Extract the [X, Y] coordinate from the center of the cell holding the provided text.  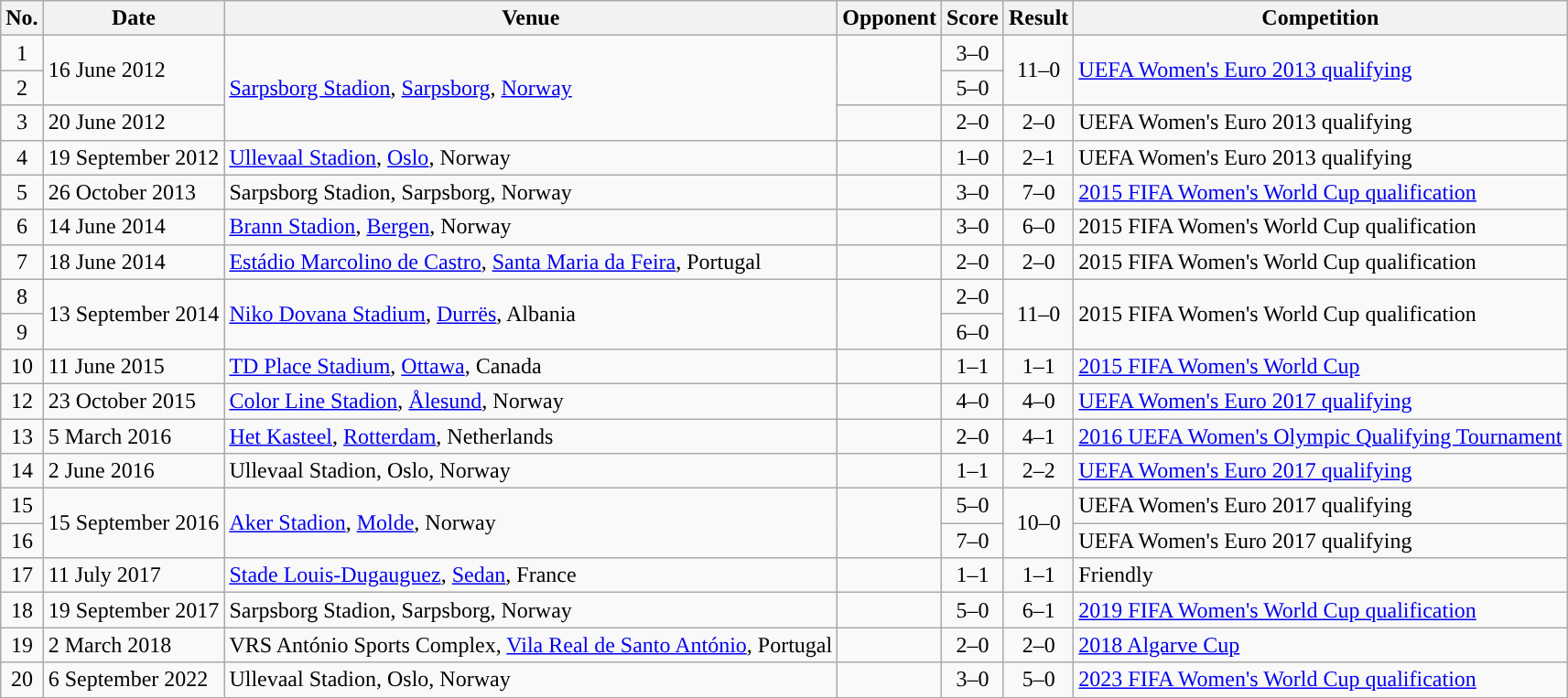
Opponent [890, 18]
2–2 [1038, 471]
2015 FIFA Women's World Cup [1320, 366]
16 June 2012 [134, 70]
Friendly [1320, 575]
2018 Algarve Cup [1320, 645]
2023 FIFA Women's World Cup qualification [1320, 680]
23 October 2015 [134, 401]
16 [22, 541]
Stade Louis-Dugauguez, Sedan, France [531, 575]
8 [22, 296]
1–0 [972, 157]
5 March 2016 [134, 436]
6 [22, 227]
Estádio Marcolino de Castro, Santa Maria da Feira, Portugal [531, 262]
9 [22, 331]
4–1 [1038, 436]
2 June 2016 [134, 471]
Result [1038, 18]
Aker Stadion, Molde, Norway [531, 523]
5 [22, 192]
Het Kasteel, Rotterdam, Netherlands [531, 436]
Color Line Stadion, Ålesund, Norway [531, 401]
15 [22, 506]
Niko Dovana Stadium, Durrës, Albania [531, 314]
2 [22, 88]
2016 UEFA Women's Olympic Qualifying Tournament [1320, 436]
19 [22, 645]
13 [22, 436]
VRS António Sports Complex, Vila Real de Santo António, Portugal [531, 645]
19 September 2012 [134, 157]
Brann Stadion, Bergen, Norway [531, 227]
No. [22, 18]
19 September 2017 [134, 610]
2019 FIFA Women's World Cup qualification [1320, 610]
14 [22, 471]
10 [22, 366]
12 [22, 401]
Venue [531, 18]
10–0 [1038, 523]
14 June 2014 [134, 227]
20 June 2012 [134, 123]
18 [22, 610]
Competition [1320, 18]
26 October 2013 [134, 192]
11 June 2015 [134, 366]
2 March 2018 [134, 645]
2–1 [1038, 157]
1 [22, 53]
13 September 2014 [134, 314]
20 [22, 680]
Score [972, 18]
18 June 2014 [134, 262]
TD Place Stadium, Ottawa, Canada [531, 366]
6 September 2022 [134, 680]
11 July 2017 [134, 575]
4 [22, 157]
15 September 2016 [134, 523]
Date [134, 18]
6–1 [1038, 610]
7 [22, 262]
17 [22, 575]
3 [22, 123]
